Scan for the cell matching the given text and deliver its (X, Y) coordinate at center. 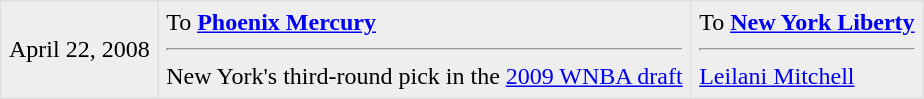
To New York Liberty Leilani Mitchell (807, 50)
April 22, 2008 (80, 50)
To Phoenix Mercury New York's third-round pick in the 2009 WNBA draft (424, 50)
